Detect which cell encompasses the target text, then output its [x, y] center coordinate. 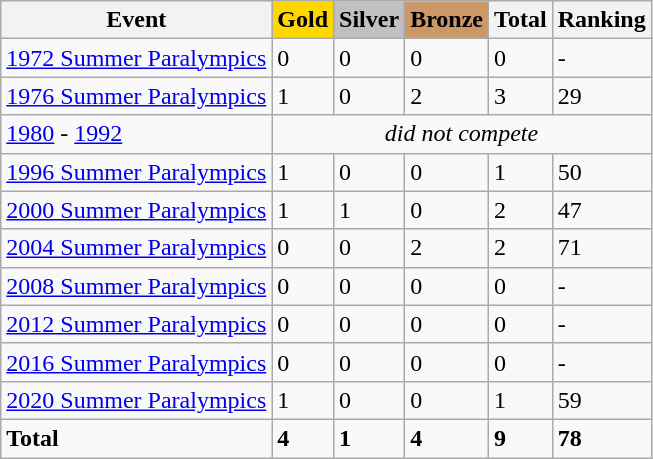
Gold [303, 20]
78 [602, 438]
2008 Summer Paralympics [136, 286]
71 [602, 248]
29 [602, 96]
did not compete [462, 134]
Silver [370, 20]
1976 Summer Paralympics [136, 96]
2020 Summer Paralympics [136, 400]
Event [136, 20]
1996 Summer Paralympics [136, 172]
2012 Summer Paralympics [136, 324]
50 [602, 172]
Ranking [602, 20]
9 [521, 438]
47 [602, 210]
1980 - 1992 [136, 134]
3 [521, 96]
Bronze [447, 20]
2004 Summer Paralympics [136, 248]
2016 Summer Paralympics [136, 362]
2000 Summer Paralympics [136, 210]
1972 Summer Paralympics [136, 58]
59 [602, 400]
